Detect which cell encompasses the target text, then output its (X, Y) center coordinate. 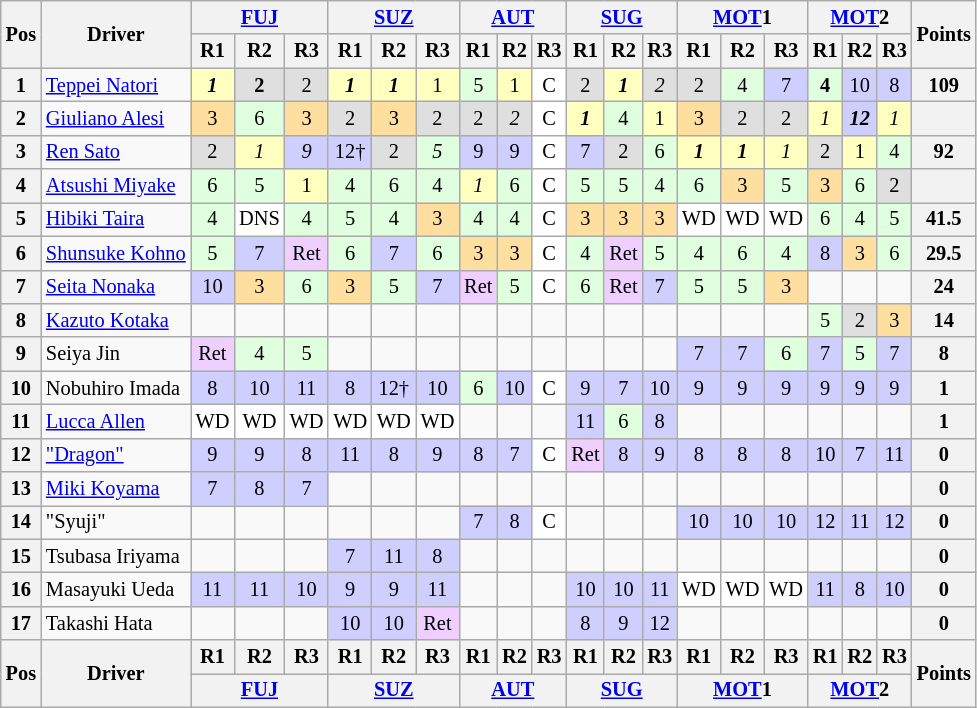
Teppei Natori (116, 85)
"Syuji" (116, 522)
Seita Nonaka (116, 287)
92 (944, 152)
Ren Sato (116, 152)
13 (21, 489)
Takashi Hata (116, 623)
Shunsuke Kohno (116, 253)
Kazuto Kotaka (116, 320)
Atsushi Miyake (116, 186)
109 (944, 85)
24 (944, 287)
Miki Koyama (116, 489)
Giuliano Alesi (116, 118)
41.5 (944, 219)
"Dragon" (116, 455)
16 (21, 589)
Seiya Jin (116, 354)
Tsubasa Iriyama (116, 556)
Lucca Allen (116, 421)
Nobuhiro Imada (116, 388)
Hibiki Taira (116, 219)
DNS (259, 219)
29.5 (944, 253)
15 (21, 556)
17 (21, 623)
Masayuki Ueda (116, 589)
